Detect which cell encompasses the target text, then output its [X, Y] center coordinate. 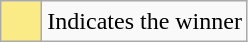
Indicates the winner [145, 22]
